Search for the cell housing the specified text and yield its (X, Y) center coordinate. 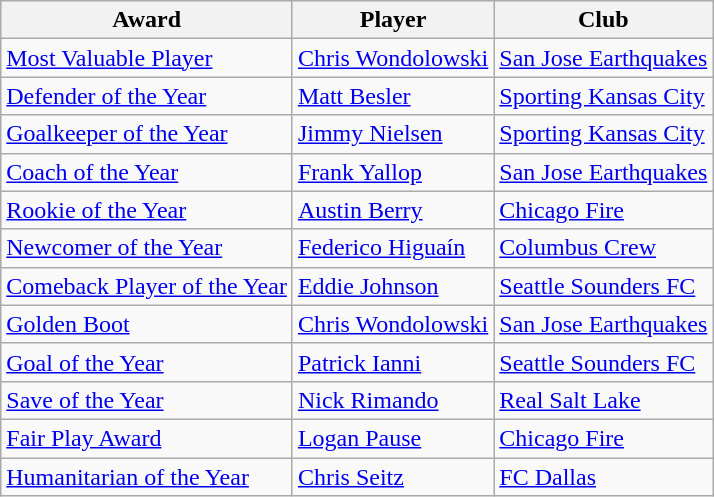
Eddie Johnson (392, 286)
Defender of the Year (147, 96)
Rookie of the Year (147, 210)
Matt Besler (392, 96)
Save of the Year (147, 400)
Award (147, 20)
Columbus Crew (604, 248)
Real Salt Lake (604, 400)
Logan Pause (392, 438)
Club (604, 20)
Most Valuable Player (147, 58)
Jimmy Nielsen (392, 134)
Coach of the Year (147, 172)
Goalkeeper of the Year (147, 134)
Frank Yallop (392, 172)
Golden Boot (147, 324)
Chris Seitz (392, 477)
FC Dallas (604, 477)
Comeback Player of the Year (147, 286)
Player (392, 20)
Nick Rimando (392, 400)
Fair Play Award (147, 438)
Federico Higuaín (392, 248)
Humanitarian of the Year (147, 477)
Goal of the Year (147, 362)
Patrick Ianni (392, 362)
Austin Berry (392, 210)
Newcomer of the Year (147, 248)
